Determine the (X, Y) coordinate at the center of the cell enclosing the given text.  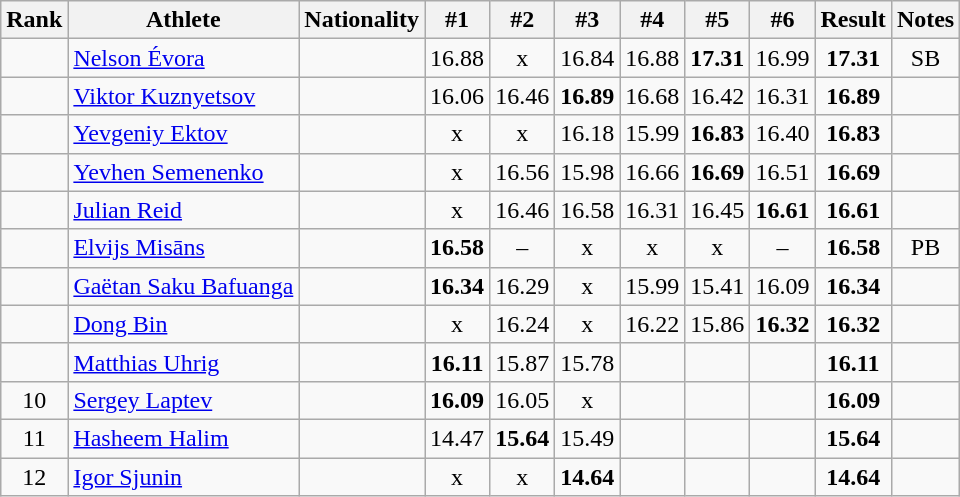
#1 (458, 20)
Dong Bin (184, 324)
Yevgeniy Ektov (184, 134)
15.41 (718, 286)
16.40 (782, 134)
15.78 (588, 362)
16.45 (718, 210)
Nelson Évora (184, 58)
16.66 (652, 172)
#5 (718, 20)
Nationality (362, 20)
14.47 (458, 438)
16.06 (458, 96)
Gaëtan Saku Bafuanga (184, 286)
#6 (782, 20)
16.84 (588, 58)
16.42 (718, 96)
Result (853, 20)
15.86 (718, 324)
Matthias Uhrig (184, 362)
16.99 (782, 58)
PB (925, 248)
Notes (925, 20)
15.87 (522, 362)
Rank (34, 20)
#2 (522, 20)
Athlete (184, 20)
12 (34, 477)
15.98 (588, 172)
Yevhen Semenenko (184, 172)
#4 (652, 20)
Elvijs Misāns (184, 248)
16.22 (652, 324)
16.68 (652, 96)
Hasheem Halim (184, 438)
11 (34, 438)
16.05 (522, 400)
#3 (588, 20)
16.24 (522, 324)
16.18 (588, 134)
Viktor Kuznyetsov (184, 96)
SB (925, 58)
10 (34, 400)
Igor Sjunin (184, 477)
16.56 (522, 172)
15.49 (588, 438)
16.51 (782, 172)
Sergey Laptev (184, 400)
Julian Reid (184, 210)
16.29 (522, 286)
